Output the (X, Y) coordinate of the center of the cell containing the given text.  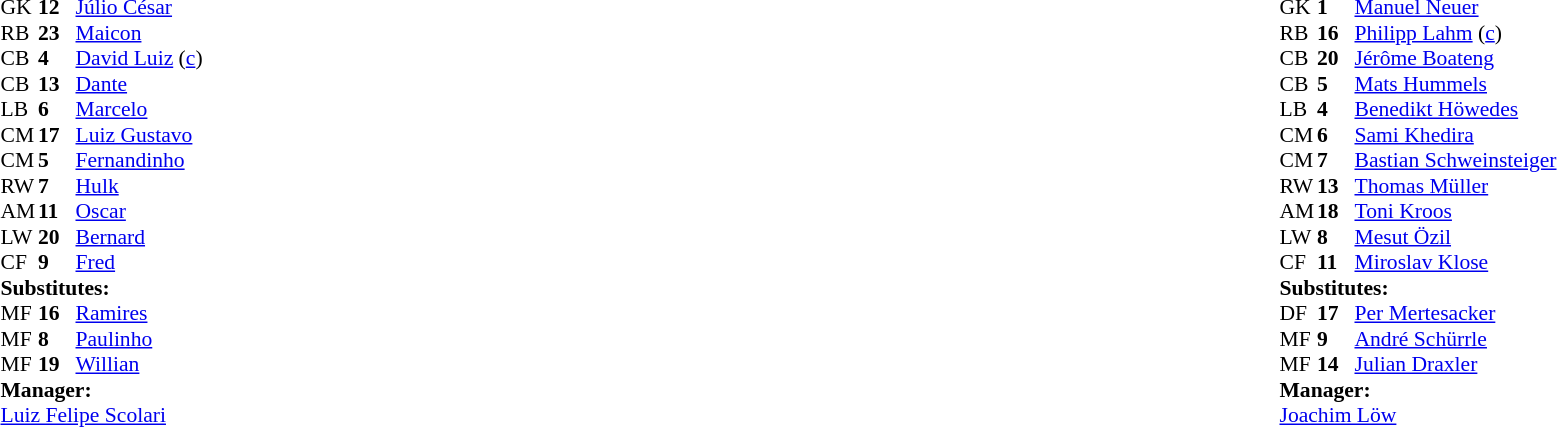
Maicon (140, 33)
18 (1336, 211)
Marcelo (140, 109)
Bastian Schweinsteiger (1455, 161)
Julian Draxler (1455, 365)
Fred (140, 263)
Toni Kroos (1455, 211)
Dante (140, 84)
DF (1298, 313)
14 (1336, 365)
Bernard (140, 237)
19 (57, 365)
Mats Hummels (1455, 84)
Luiz Gustavo (140, 135)
Willian (140, 365)
Mesut Özil (1455, 237)
Hulk (140, 186)
Jérôme Boateng (1455, 59)
André Schürrle (1455, 339)
Benedikt Höwedes (1455, 109)
Thomas Müller (1455, 186)
Sami Khedira (1455, 135)
Miroslav Klose (1455, 263)
Oscar (140, 211)
Per Mertesacker (1455, 313)
David Luiz (c) (140, 59)
Ramires (140, 313)
Fernandinho (140, 161)
23 (57, 33)
Philipp Lahm (c) (1455, 33)
Paulinho (140, 339)
